Find where the given text appears and provide that cell's center as (X, Y) coordinate. 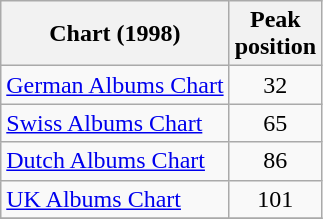
101 (275, 199)
86 (275, 161)
Chart (1998) (115, 34)
32 (275, 85)
Dutch Albums Chart (115, 161)
UK Albums Chart (115, 199)
65 (275, 123)
Peakposition (275, 34)
Swiss Albums Chart (115, 123)
German Albums Chart (115, 85)
